Find where the given text appears and provide that cell's center as [X, Y] coordinate. 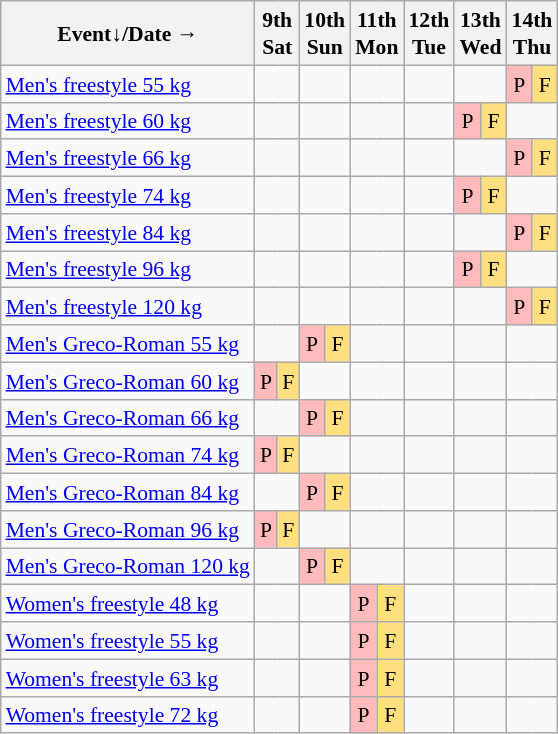
Men's Greco-Roman 74 kg [128, 454]
Men's freestyle 74 kg [128, 194]
Women's freestyle 55 kg [128, 640]
Men's Greco-Roman 84 kg [128, 492]
Men's freestyle 120 kg [128, 306]
Women's freestyle 72 kg [128, 714]
Men's freestyle 96 kg [128, 268]
Men's Greco-Roman 60 kg [128, 380]
Men's Greco-Roman 55 kg [128, 344]
13thWed [480, 33]
Event↓/Date → [128, 33]
Men's Greco-Roman 66 kg [128, 418]
Women's freestyle 48 kg [128, 604]
9thSat [277, 33]
Men's freestyle 60 kg [128, 120]
Men's Greco-Roman 96 kg [128, 528]
Women's freestyle 63 kg [128, 678]
14thThu [532, 33]
Men's Greco-Roman 120 kg [128, 566]
Men's freestyle 55 kg [128, 84]
12thTue [430, 33]
Men's freestyle 84 kg [128, 232]
10thSun [324, 33]
Men's freestyle 66 kg [128, 158]
11thMon [376, 33]
